Find where the given text appears and provide that cell's center as [X, Y] coordinate. 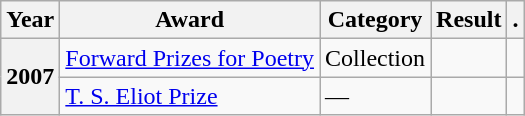
Award [190, 20]
. [516, 20]
Category [376, 20]
2007 [30, 77]
Result [469, 20]
Forward Prizes for Poetry [190, 58]
T. S. Eliot Prize [190, 96]
— [376, 96]
Collection [376, 58]
Year [30, 20]
